Determine the [x, y] coordinate at the center of the cell enclosing the given text.  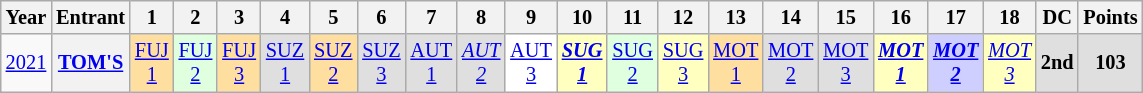
2021 [26, 63]
1 [152, 17]
11 [632, 17]
2 [196, 17]
5 [333, 17]
6 [381, 17]
103 [1110, 63]
10 [582, 17]
SUZ2 [333, 63]
18 [1010, 17]
8 [481, 17]
4 [285, 17]
SUG1 [582, 63]
FUJ3 [239, 63]
TOM'S [90, 63]
AUT2 [481, 63]
2nd [1058, 63]
14 [790, 17]
3 [239, 17]
AUT1 [432, 63]
15 [846, 17]
SUG3 [683, 63]
7 [432, 17]
SUZ1 [285, 63]
9 [531, 17]
17 [956, 17]
AUT3 [531, 63]
Points [1110, 17]
SUG2 [632, 63]
SUZ3 [381, 63]
Year [26, 17]
16 [900, 17]
FUJ1 [152, 63]
12 [683, 17]
Entrant [90, 17]
FUJ2 [196, 63]
13 [736, 17]
DC [1058, 17]
